Capture the cell that displays the provided text and extract its (x, y) central coordinate. 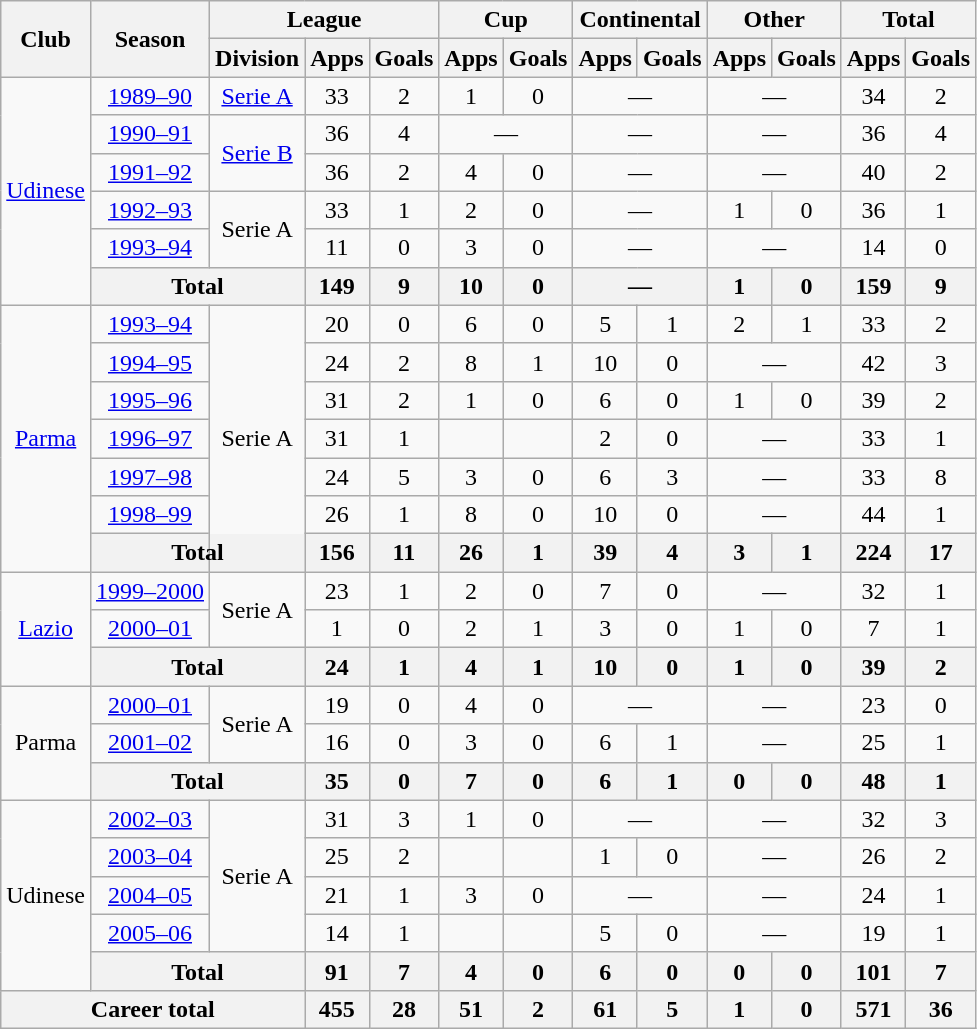
48 (873, 781)
224 (873, 553)
28 (404, 1009)
21 (337, 895)
2001–02 (150, 743)
Lazio (46, 629)
1989–90 (150, 96)
571 (873, 1009)
1996–97 (150, 438)
Serie B (258, 153)
Cup (506, 20)
Career total (153, 1009)
149 (337, 286)
Continental (640, 20)
2005–06 (150, 933)
34 (873, 96)
101 (873, 971)
2002–03 (150, 819)
20 (337, 324)
44 (873, 515)
1999–2000 (150, 591)
Club (46, 39)
Division (258, 58)
Season (150, 39)
1997–98 (150, 477)
40 (873, 172)
1991–92 (150, 172)
1995–96 (150, 400)
455 (337, 1009)
1998–99 (150, 515)
51 (471, 1009)
Other (774, 20)
159 (873, 286)
61 (605, 1009)
16 (337, 743)
1994–95 (150, 362)
156 (337, 553)
League (324, 20)
42 (873, 362)
2003–04 (150, 857)
1990–91 (150, 134)
2004–05 (150, 895)
91 (337, 971)
17 (941, 553)
35 (337, 781)
1992–93 (150, 210)
